Determine the [x, y] coordinate at the center of the cell enclosing the given text.  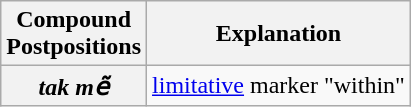
CompoundPostpositions [74, 34]
limitative marker "within" [279, 86]
Explanation [279, 34]
tak mẽ [74, 86]
